Pinpoint the cell where the given text exists, returning its (x, y) midpoint coordinate. 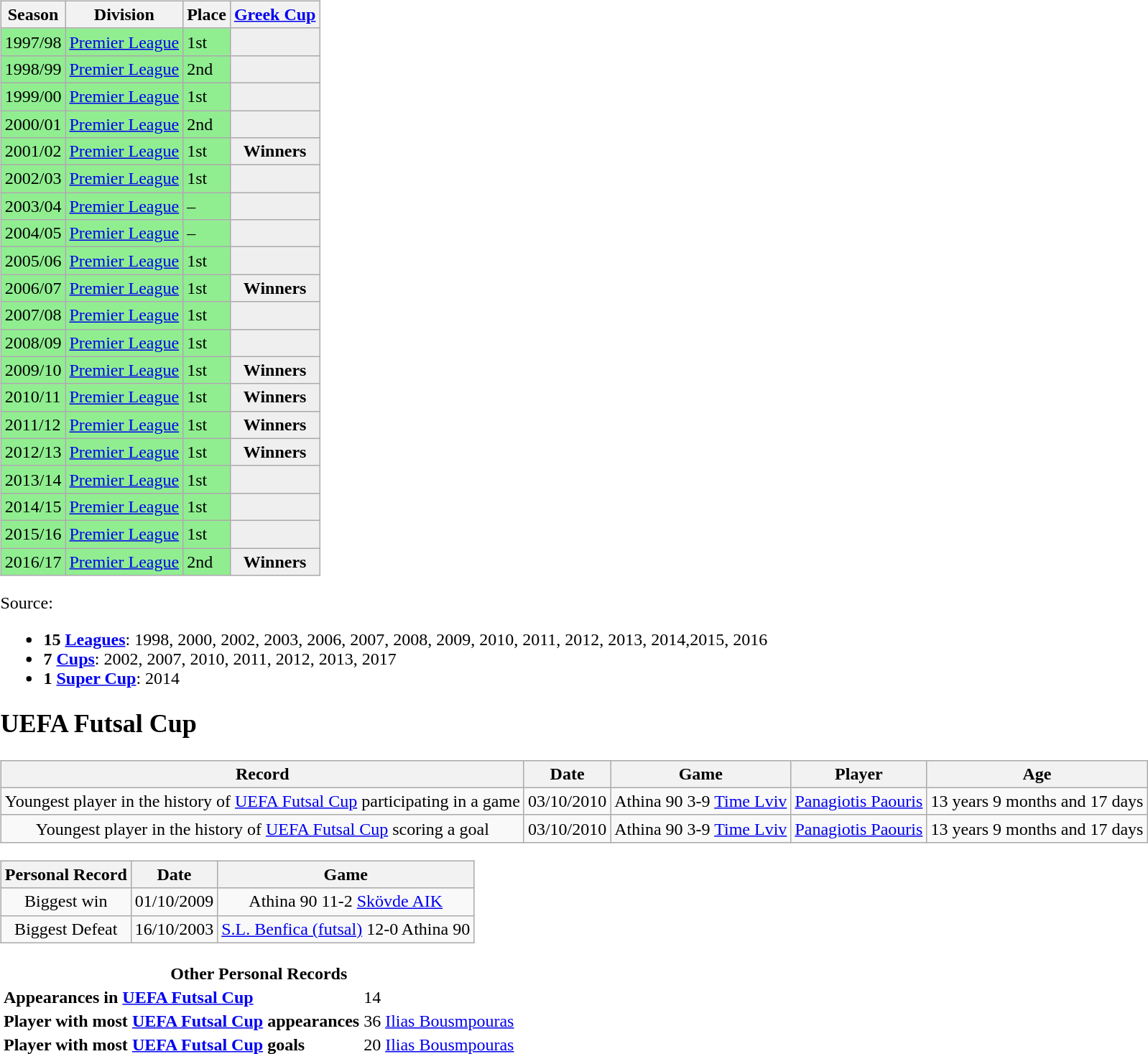
Personal Record (66, 874)
Player with most UEFA Futsal Cup appearances (182, 1021)
2003/04 (33, 206)
Division (124, 14)
Athina 90 11-2 Skövde AIK (346, 902)
14 (439, 997)
1999/00 (33, 96)
Biggest win (66, 902)
Greek Cup (274, 14)
2014/15 (33, 507)
Season (33, 14)
2006/07 (33, 288)
2011/12 (33, 425)
01/10/2009 (174, 902)
Youngest player in the history of UEFA Futsal Cup participating in a game (262, 801)
Appearances in UEFA Futsal Cup (182, 997)
2015/16 (33, 534)
Biggest Defeat (66, 929)
2010/11 (33, 397)
Place (207, 14)
16/10/2003 (174, 929)
1998/99 (33, 69)
2013/14 (33, 479)
2000/01 (33, 124)
36 Ilias Bousmpouras (439, 1021)
Age (1037, 774)
2009/10 (33, 370)
2012/13 (33, 452)
Player (859, 774)
Record (262, 774)
1997/98 (33, 42)
2005/06 (33, 261)
2007/08 (33, 315)
S.L. Benfica (futsal) 12-0 Athina 90 (346, 929)
2008/09 (33, 343)
2001/02 (33, 152)
Youngest player in the history of UEFA Futsal Cup scoring a goal (262, 828)
2004/05 (33, 234)
2016/17 (33, 561)
Other Personal Records (259, 974)
2002/03 (33, 179)
